Locate the cell with the specified text and output its (x, y) center coordinate. 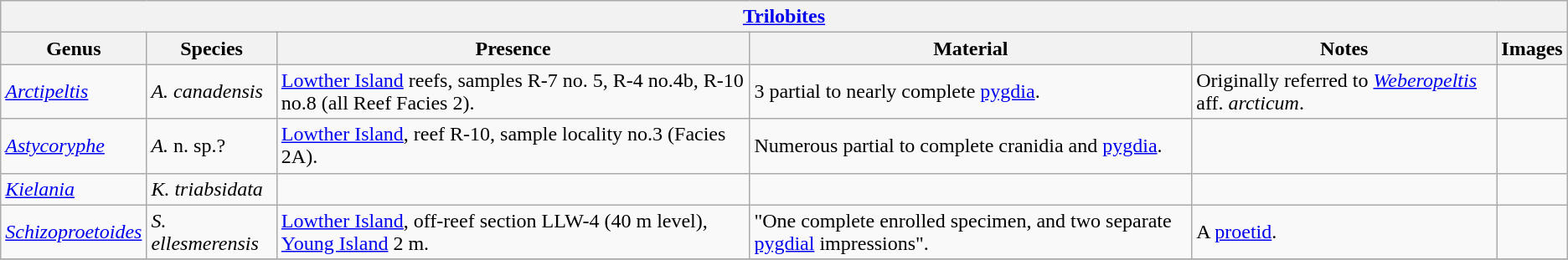
"One complete enrolled specimen, and two separate pygdial impressions". (971, 232)
S. ellesmerensis (211, 232)
3 partial to nearly complete pygdia. (971, 92)
A. canadensis (211, 92)
A proetid. (1344, 232)
Notes (1344, 48)
Originally referred to Weberopeltis aff. arcticum. (1344, 92)
Presence (513, 48)
A. n. sp.? (211, 145)
Arctipeltis (74, 92)
Astycoryphe (74, 145)
Numerous partial to complete cranidia and pygdia. (971, 145)
Schizoproetoides (74, 232)
Species (211, 48)
Material (971, 48)
K. triabsidata (211, 189)
Lowther Island, reef R-10, sample locality no.3 (Facies 2A). (513, 145)
Kielania (74, 189)
Genus (74, 48)
Trilobites (784, 17)
Images (1532, 48)
Lowther Island, off-reef section LLW-4 (40 m level), Young Island 2 m. (513, 232)
Lowther Island reefs, samples R-7 no. 5, R-4 no.4b, R-10 no.8 (all Reef Facies 2). (513, 92)
